Search for the cell housing the specified text and yield its [X, Y] center coordinate. 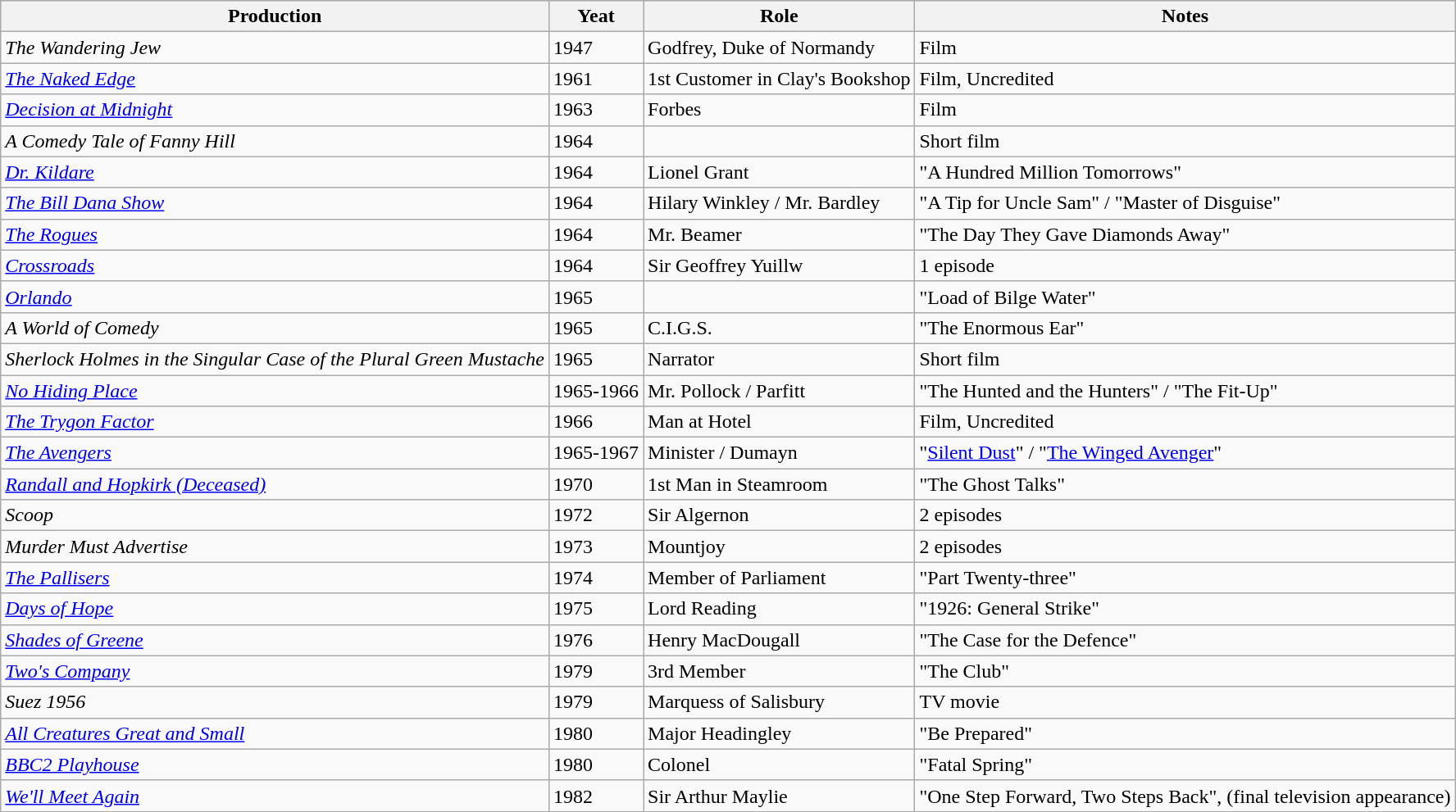
C.I.G.S. [779, 328]
Suez 1956 [275, 702]
3rd Member [779, 671]
Mr. Pollock / Parfitt [779, 391]
1975 [595, 609]
Lord Reading [779, 609]
1970 [595, 484]
1972 [595, 515]
Dr. Kildare [275, 172]
The Rogues [275, 234]
Major Headingley [779, 733]
Two's Company [275, 671]
Narrator [779, 359]
"One Step Forward, Two Steps Back", (final television appearance) [1185, 796]
1966 [595, 422]
Mr. Beamer [779, 234]
Scoop [275, 515]
No Hiding Place [275, 391]
1947 [595, 48]
"Silent Dust" / "The Winged Avenger" [1185, 453]
"The Ghost Talks" [1185, 484]
"Fatal Spring" [1185, 764]
1965-1966 [595, 391]
Henry MacDougall [779, 640]
Hilary Winkley / Mr. Bardley [779, 203]
"A Hundred Million Tomorrows" [1185, 172]
A Comedy Tale of Fanny Hill [275, 141]
Man at Hotel [779, 422]
1st Man in Steamroom [779, 484]
Colonel [779, 764]
1963 [595, 110]
The Bill Dana Show [275, 203]
Sir Algernon [779, 515]
The Naked Edge [275, 79]
"The Club" [1185, 671]
Sir Arthur Maylie [779, 796]
"The Enormous Ear" [1185, 328]
We'll Meet Again [275, 796]
A World of Comedy [275, 328]
Notes [1185, 16]
Marquess of Salisbury [779, 702]
Production [275, 16]
1982 [595, 796]
1 episode [1185, 265]
Orlando [275, 297]
1976 [595, 640]
Member of Parliament [779, 578]
Decision at Midnight [275, 110]
The Wandering Jew [275, 48]
1st Customer in Clay's Bookshop [779, 79]
"Be Prepared" [1185, 733]
The Trygon Factor [275, 422]
Forbes [779, 110]
"1926: General Strike" [1185, 609]
"Load of Bilge Water" [1185, 297]
TV movie [1185, 702]
Shades of Greene [275, 640]
Sir Geoffrey Yuillw [779, 265]
The Avengers [275, 453]
1961 [595, 79]
1965-1967 [595, 453]
Yeat [595, 16]
"The Hunted and the Hunters" / "The Fit-Up" [1185, 391]
Role [779, 16]
"Part Twenty-three" [1185, 578]
Days of Hope [275, 609]
BBC2 Playhouse [275, 764]
All Creatures Great and Small [275, 733]
"The Case for the Defence" [1185, 640]
Minister / Dumayn [779, 453]
1973 [595, 547]
"A Tip for Uncle Sam" / "Master of Disguise" [1185, 203]
Lionel Grant [779, 172]
Crossroads [275, 265]
1974 [595, 578]
"The Day They Gave Diamonds Away" [1185, 234]
Randall and Hopkirk (Deceased) [275, 484]
Mountjoy [779, 547]
Godfrey, Duke of Normandy [779, 48]
The Pallisers [275, 578]
Murder Must Advertise [275, 547]
Sherlock Holmes in the Singular Case of the Plural Green Mustache [275, 359]
